Provide the (X, Y) coordinate of the cell's center where the given text is located.  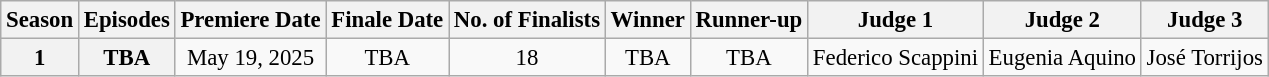
Eugenia Aquino (1062, 58)
1 (40, 58)
May 19, 2025 (250, 58)
Judge 3 (1204, 20)
Episodes (126, 20)
Season (40, 20)
Premiere Date (250, 20)
Judge 2 (1062, 20)
Winner (648, 20)
Runner-up (748, 20)
18 (528, 58)
Finale Date (388, 20)
José Torrijos (1204, 58)
Judge 1 (896, 20)
Federico Scappini (896, 58)
No. of Finalists (528, 20)
